Extract the [X, Y] coordinate from the center of the cell holding the provided text.  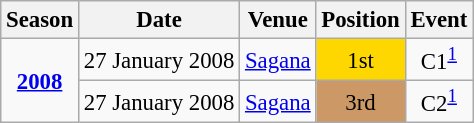
1st [360, 60]
C21 [439, 102]
Event [439, 20]
C11 [439, 60]
Season [40, 20]
Date [158, 20]
3rd [360, 102]
Venue [278, 20]
Position [360, 20]
2008 [40, 81]
